Identify which cell holds the provided text, then report its [X, Y] central coordinate. 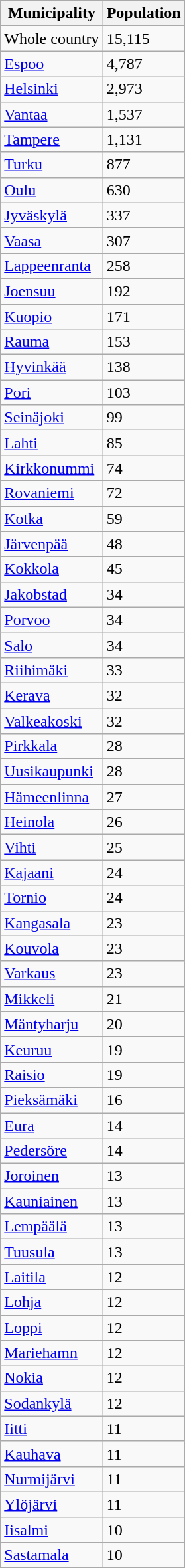
Kauniainen [52, 1201]
Vihti [52, 847]
27 [143, 797]
21 [143, 999]
Oulu [52, 190]
138 [143, 367]
Sastamala [52, 1555]
630 [143, 190]
Kouvola [52, 948]
Kirkkonummi [52, 468]
15,115 [143, 39]
Mikkeli [52, 999]
Espoo [52, 64]
Sodankylä [52, 1403]
Nurmijärvi [52, 1479]
Raisio [52, 1075]
20 [143, 1024]
Valkeakoski [52, 721]
Kuopio [52, 317]
Lappeenranta [52, 266]
Tuusula [52, 1252]
Kokkola [52, 569]
Nokia [52, 1378]
Heinola [52, 822]
Laitila [52, 1277]
99 [143, 418]
Uusikaupunki [52, 772]
16 [143, 1100]
85 [143, 443]
Lahti [52, 443]
Tornio [52, 898]
Järvenpää [52, 544]
33 [143, 670]
45 [143, 569]
Hyvinkää [52, 367]
Pieksämäki [52, 1100]
Varkaus [52, 974]
Rauma [52, 342]
26 [143, 822]
Lohja [52, 1302]
Joensuu [52, 291]
Kangasala [52, 923]
Mariehamn [52, 1353]
59 [143, 519]
Jakobstad [52, 594]
1,537 [143, 114]
Pori [52, 392]
Lempäälä [52, 1227]
Kauhava [52, 1454]
Salo [52, 645]
337 [143, 215]
Helsinki [52, 89]
Porvoo [52, 620]
74 [143, 468]
Municipality [52, 13]
Population [143, 13]
171 [143, 317]
153 [143, 342]
72 [143, 493]
Kajaani [52, 873]
307 [143, 240]
Iitti [52, 1429]
25 [143, 847]
Iisalmi [52, 1529]
4,787 [143, 64]
Ylöjärvi [52, 1504]
2,973 [143, 89]
Mäntyharju [52, 1024]
Jyväskylä [52, 215]
Hämeenlinna [52, 797]
Eura [52, 1126]
Kerava [52, 695]
Pedersöre [52, 1151]
1,131 [143, 139]
Rovaniemi [52, 493]
Riihimäki [52, 670]
Loppi [52, 1328]
103 [143, 392]
Kotka [52, 519]
Whole country [52, 39]
Keuruu [52, 1049]
Seinäjoki [52, 418]
Turku [52, 165]
Tampere [52, 139]
Vaasa [52, 240]
258 [143, 266]
877 [143, 165]
Joroinen [52, 1176]
Vantaa [52, 114]
Pirkkala [52, 746]
48 [143, 544]
192 [143, 291]
